Provide the (x, y) coordinate of the cell's center where the given text is located.  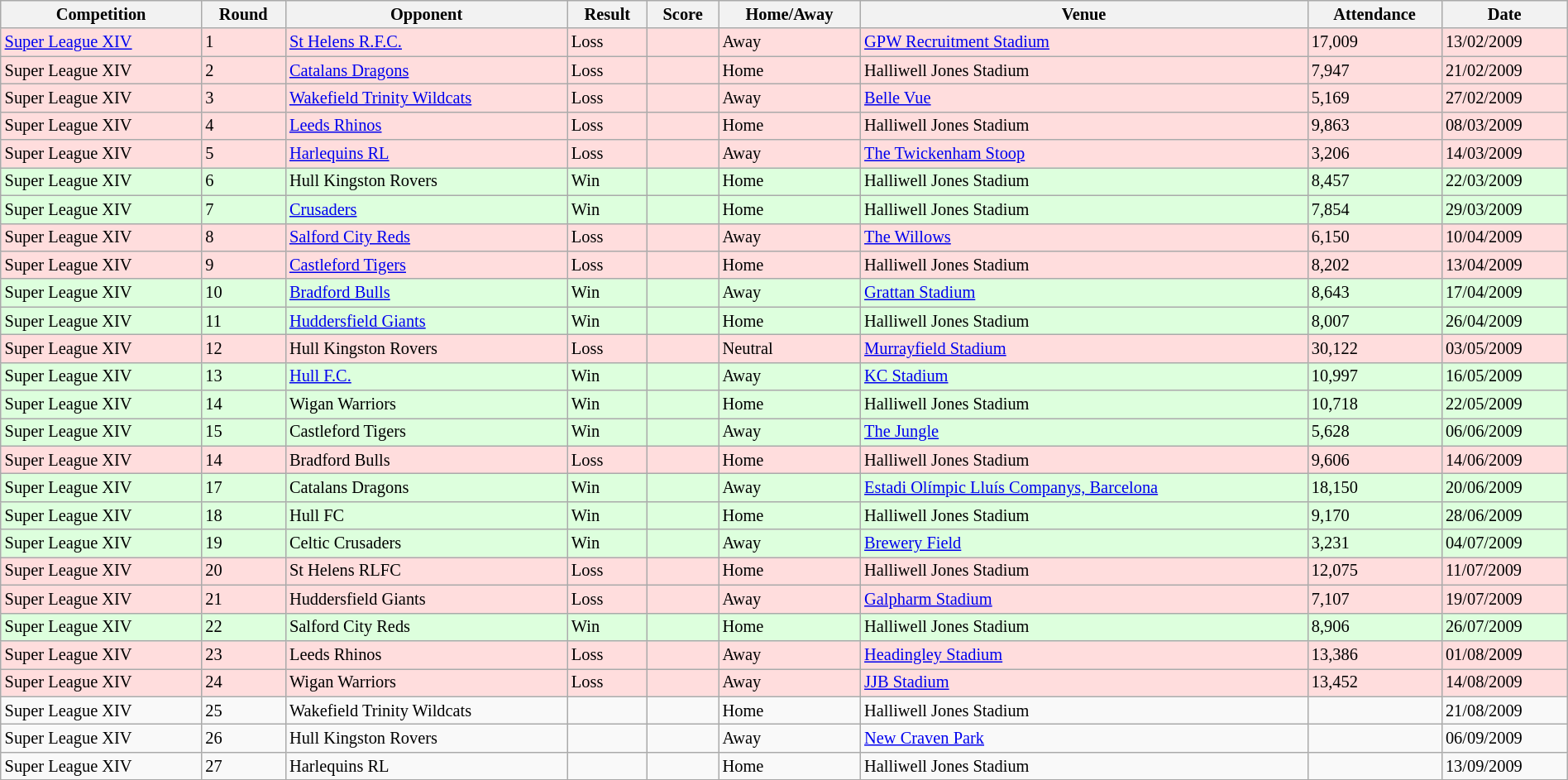
9,606 (1374, 460)
Galpharm Stadium (1083, 599)
21/02/2009 (1504, 70)
JJB Stadium (1083, 682)
22 (243, 627)
3,231 (1374, 543)
The Twickenham Stoop (1083, 154)
21/08/2009 (1504, 711)
21 (243, 599)
Crusaders (427, 209)
Competition (101, 14)
The Jungle (1083, 432)
20/06/2009 (1504, 487)
01/08/2009 (1504, 654)
20 (243, 571)
7,854 (1374, 209)
5,169 (1374, 98)
14/08/2009 (1504, 682)
8 (243, 237)
15 (243, 432)
9 (243, 265)
13,452 (1374, 682)
6 (243, 181)
10,997 (1374, 376)
27/02/2009 (1504, 98)
13/09/2009 (1504, 766)
8,457 (1374, 181)
10 (243, 293)
7,107 (1374, 599)
Belle Vue (1083, 98)
25 (243, 711)
St Helens R.F.C. (427, 42)
Attendance (1374, 14)
22/03/2009 (1504, 181)
GPW Recruitment Stadium (1083, 42)
8,007 (1374, 321)
7,947 (1374, 70)
28/06/2009 (1504, 515)
Home/Away (790, 14)
Celtic Crusaders (427, 543)
11 (243, 321)
16/05/2009 (1504, 376)
17,009 (1374, 42)
10/04/2009 (1504, 237)
08/03/2009 (1504, 126)
17/04/2009 (1504, 293)
19 (243, 543)
06/06/2009 (1504, 432)
03/05/2009 (1504, 348)
18,150 (1374, 487)
11/07/2009 (1504, 571)
13 (243, 376)
27 (243, 766)
St Helens RLFC (427, 571)
6,150 (1374, 237)
The Willows (1083, 237)
14/06/2009 (1504, 460)
9,170 (1374, 515)
Venue (1083, 14)
New Craven Park (1083, 738)
4 (243, 126)
14/03/2009 (1504, 154)
24 (243, 682)
30,122 (1374, 348)
12 (243, 348)
19/07/2009 (1504, 599)
Grattan Stadium (1083, 293)
Result (607, 14)
5,628 (1374, 432)
5 (243, 154)
Date (1504, 14)
3,206 (1374, 154)
13/02/2009 (1504, 42)
Score (683, 14)
Estadi Olímpic Lluís Companys, Barcelona (1083, 487)
06/09/2009 (1504, 738)
9,863 (1374, 126)
26/07/2009 (1504, 627)
Brewery Field (1083, 543)
Hull FC (427, 515)
Hull F.C. (427, 376)
KC Stadium (1083, 376)
13,386 (1374, 654)
29/03/2009 (1504, 209)
12,075 (1374, 571)
Headingley Stadium (1083, 654)
Opponent (427, 14)
18 (243, 515)
3 (243, 98)
23 (243, 654)
2 (243, 70)
1 (243, 42)
10,718 (1374, 404)
04/07/2009 (1504, 543)
Murrayfield Stadium (1083, 348)
22/05/2009 (1504, 404)
7 (243, 209)
26 (243, 738)
13/04/2009 (1504, 265)
Neutral (790, 348)
8,643 (1374, 293)
8,906 (1374, 627)
17 (243, 487)
26/04/2009 (1504, 321)
Round (243, 14)
8,202 (1374, 265)
